Detect which cell encompasses the target text, then output its (X, Y) center coordinate. 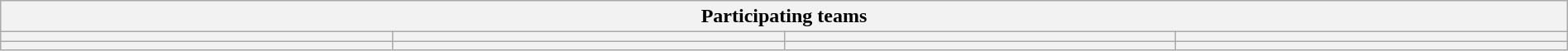
Participating teams (784, 16)
